Pinpoint the cell where the given text exists, returning its (x, y) midpoint coordinate. 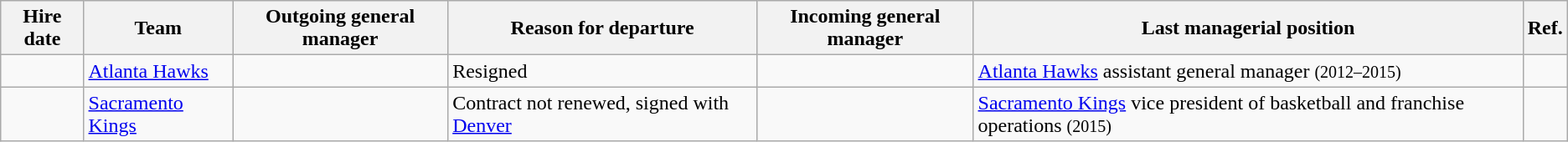
Sacramento Kings vice president of basketball and franchise operations (2015) (1248, 114)
Contract not renewed, signed with Denver (603, 114)
Atlanta Hawks (158, 71)
Atlanta Hawks assistant general manager (2012–2015) (1248, 71)
Hire date (42, 28)
Team (158, 28)
Reason for departure (603, 28)
Ref. (1545, 28)
Last managerial position (1248, 28)
Resigned (603, 71)
Sacramento Kings (158, 114)
Outgoing general manager (340, 28)
Incoming general manager (865, 28)
